Identify which cell holds the provided text, then report its (X, Y) central coordinate. 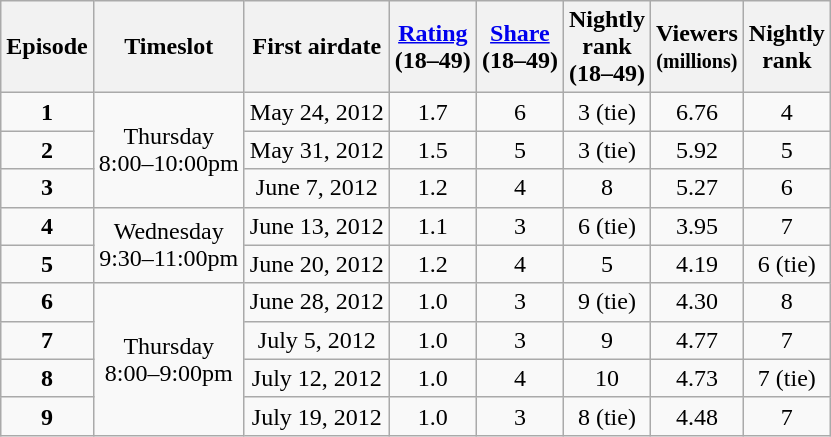
1.5 (432, 150)
July 19, 2012 (316, 416)
8 (tie) (606, 416)
Share(18–49) (520, 47)
4.48 (696, 416)
June 28, 2012 (316, 302)
5.92 (696, 150)
June 20, 2012 (316, 264)
6.76 (696, 112)
4.19 (696, 264)
May 24, 2012 (316, 112)
Timeslot (168, 47)
7 (tie) (786, 378)
5.27 (696, 188)
4.77 (696, 340)
4.73 (696, 378)
Thursday8:00–9:00pm (168, 359)
1.1 (432, 226)
Thursday8:00–10:00pm (168, 150)
9 (tie) (606, 302)
Viewers(millions) (696, 47)
4.30 (696, 302)
First airdate (316, 47)
Nightlyrank (786, 47)
May 31, 2012 (316, 150)
Wednesday9:30–11:00pm (168, 245)
June 7, 2012 (316, 188)
10 (606, 378)
June 13, 2012 (316, 226)
July 12, 2012 (316, 378)
2 (47, 150)
1 (47, 112)
Episode (47, 47)
Nightly rank (18–49) (606, 47)
July 5, 2012 (316, 340)
Rating(18–49) (432, 47)
1.7 (432, 112)
3.95 (696, 226)
